Capture the cell that displays the provided text and extract its (x, y) central coordinate. 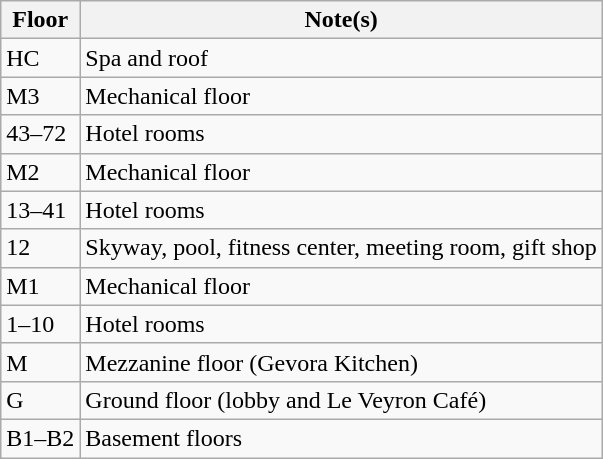
Spa and roof (341, 58)
Basement floors (341, 438)
43–72 (40, 134)
M (40, 362)
Note(s) (341, 20)
B1–B2 (40, 438)
13–41 (40, 210)
M1 (40, 286)
HC (40, 58)
M3 (40, 96)
M2 (40, 172)
Ground floor (lobby and Le Veyron Café) (341, 400)
Floor (40, 20)
12 (40, 248)
G (40, 400)
Skyway, pool, fitness center, meeting room, gift shop (341, 248)
Mezzanine floor (Gevora Kitchen) (341, 362)
1–10 (40, 324)
